Determine the (x, y) coordinate at the center of the cell enclosing the given text.  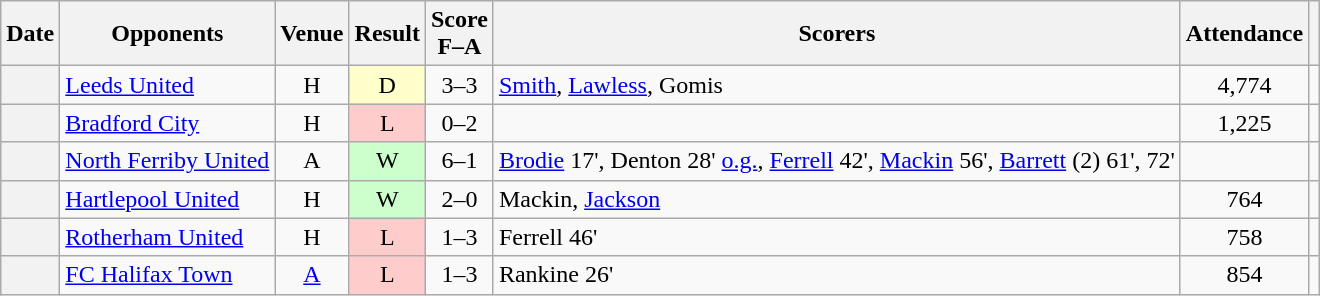
Opponents (168, 34)
Result (387, 34)
Bradford City (168, 123)
Attendance (1244, 34)
Ferrell 46' (836, 237)
1,225 (1244, 123)
North Ferriby United (168, 161)
764 (1244, 199)
Mackin, Jackson (836, 199)
Leeds United (168, 85)
6–1 (459, 161)
758 (1244, 237)
Date (30, 34)
ScoreF–A (459, 34)
FC Halifax Town (168, 275)
Venue (312, 34)
Scorers (836, 34)
2–0 (459, 199)
Smith, Lawless, Gomis (836, 85)
854 (1244, 275)
Brodie 17', Denton 28' o.g., Ferrell 42', Mackin 56', Barrett (2) 61', 72' (836, 161)
4,774 (1244, 85)
0–2 (459, 123)
Rotherham United (168, 237)
Rankine 26' (836, 275)
3–3 (459, 85)
D (387, 85)
Hartlepool United (168, 199)
